From the cell containing the given text, extract its center point as [x, y] coordinate. 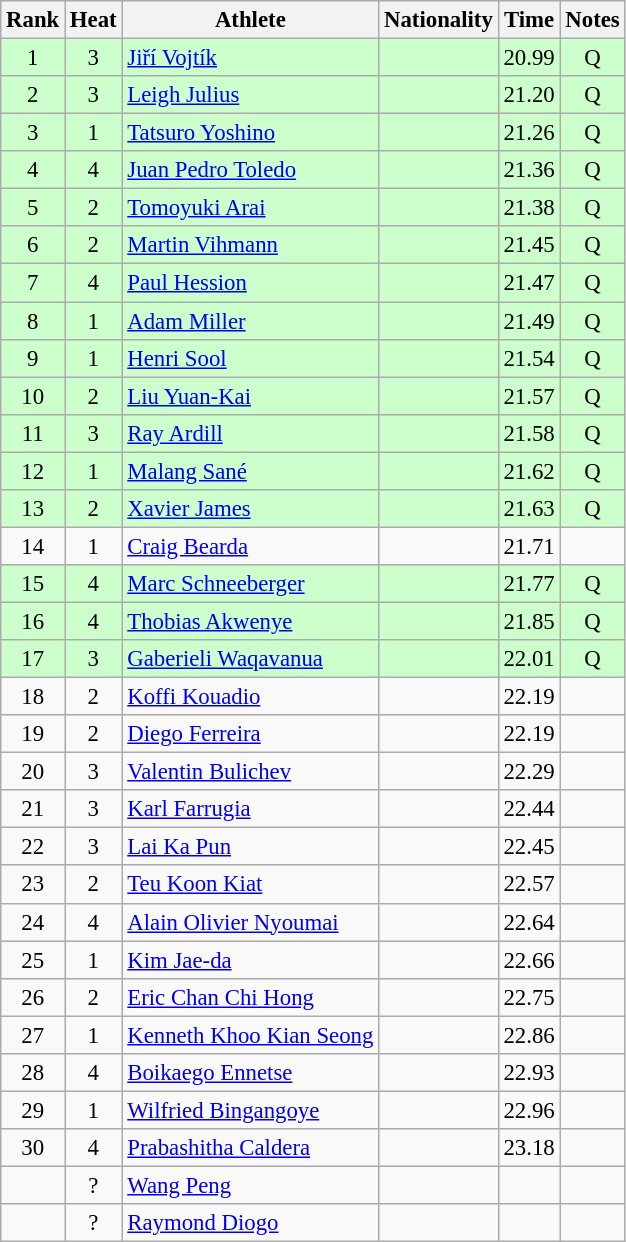
21.54 [529, 358]
13 [33, 509]
Teu Koon Kiat [250, 885]
22.45 [529, 847]
22.86 [529, 1035]
5 [33, 208]
7 [33, 283]
Paul Hession [250, 283]
21.57 [529, 396]
Leigh Julius [250, 95]
Wilfried Bingangoye [250, 1110]
16 [33, 621]
30 [33, 1148]
Henri Sool [250, 358]
Martin Vihmann [250, 245]
21.26 [529, 133]
Rank [33, 20]
Lai Ka Pun [250, 847]
22.64 [529, 922]
21.63 [529, 509]
Heat [94, 20]
22.75 [529, 997]
23.18 [529, 1148]
25 [33, 960]
Athlete [250, 20]
Craig Bearda [250, 546]
21.85 [529, 621]
21.71 [529, 546]
21.58 [529, 433]
23 [33, 885]
Kim Jae-da [250, 960]
Ray Ardill [250, 433]
Gaberieli Waqavanua [250, 659]
Diego Ferreira [250, 734]
21.47 [529, 283]
10 [33, 396]
Koffi Kouadio [250, 697]
Time [529, 20]
21.62 [529, 471]
19 [33, 734]
21.45 [529, 245]
Adam Miller [250, 321]
Xavier James [250, 509]
22.57 [529, 885]
Valentin Bulichev [250, 772]
20.99 [529, 58]
Notes [592, 20]
11 [33, 433]
27 [33, 1035]
Wang Peng [250, 1185]
21 [33, 809]
21.20 [529, 95]
Malang Sané [250, 471]
29 [33, 1110]
Liu Yuan-Kai [250, 396]
22 [33, 847]
Tatsuro Yoshino [250, 133]
22.93 [529, 1073]
26 [33, 997]
15 [33, 584]
9 [33, 358]
Kenneth Khoo Kian Seong [250, 1035]
28 [33, 1073]
21.38 [529, 208]
14 [33, 546]
22.66 [529, 960]
22.29 [529, 772]
17 [33, 659]
21.49 [529, 321]
6 [33, 245]
Boikaego Ennetse [250, 1073]
Marc Schneeberger [250, 584]
24 [33, 922]
Thobias Akwenye [250, 621]
20 [33, 772]
22.44 [529, 809]
Prabashitha Caldera [250, 1148]
21.36 [529, 170]
21.77 [529, 584]
Juan Pedro Toledo [250, 170]
Alain Olivier Nyoumai [250, 922]
Raymond Diogo [250, 1223]
8 [33, 321]
Jiří Vojtík [250, 58]
Tomoyuki Arai [250, 208]
Eric Chan Chi Hong [250, 997]
12 [33, 471]
Karl Farrugia [250, 809]
18 [33, 697]
22.01 [529, 659]
Nationality [438, 20]
22.96 [529, 1110]
